Detect which cell encompasses the target text, then output its (X, Y) center coordinate. 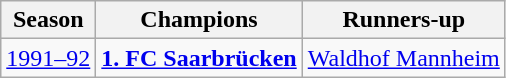
1. FC Saarbrücken (199, 58)
1991–92 (48, 58)
Runners-up (404, 20)
Champions (199, 20)
Season (48, 20)
Waldhof Mannheim (404, 58)
